Extract the [x, y] coordinate from the center of the cell holding the provided text.  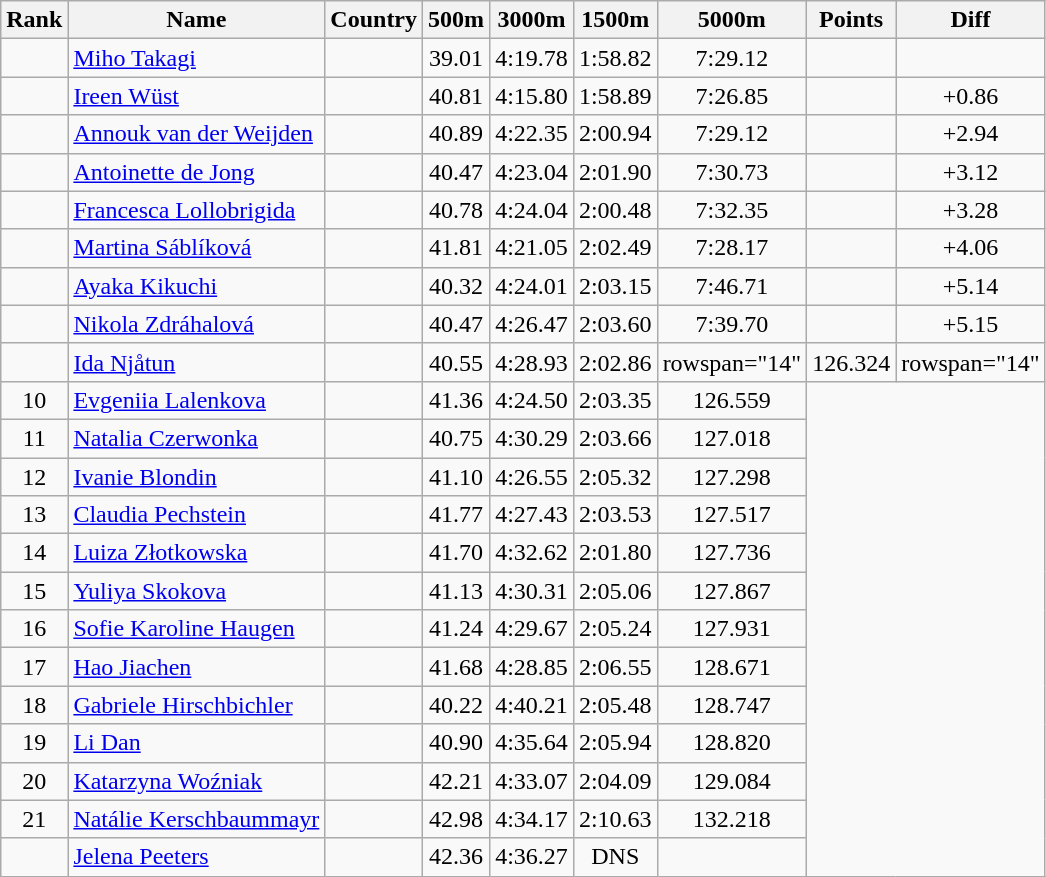
+4.06 [971, 248]
4:28.93 [532, 362]
127.018 [732, 438]
2:01.80 [615, 553]
2:04.09 [615, 781]
Antoinette de Jong [196, 172]
2:03.60 [615, 324]
128.820 [732, 743]
Martina Sáblíková [196, 248]
4:28.85 [532, 667]
4:34.17 [532, 819]
40.89 [456, 134]
+0.86 [971, 96]
4:27.43 [532, 515]
7:28.17 [732, 248]
20 [34, 781]
2:03.53 [615, 515]
Gabriele Hirschbichler [196, 705]
41.68 [456, 667]
3000m [532, 20]
+3.12 [971, 172]
7:32.35 [732, 210]
2:05.48 [615, 705]
41.24 [456, 629]
4:33.07 [532, 781]
13 [34, 515]
19 [34, 743]
2:10.63 [615, 819]
40.32 [456, 286]
126.324 [852, 362]
Rank [34, 20]
4:21.05 [532, 248]
Jelena Peeters [196, 857]
40.90 [456, 743]
7:30.73 [732, 172]
4:24.04 [532, 210]
2:01.90 [615, 172]
17 [34, 667]
4:29.67 [532, 629]
39.01 [456, 58]
2:05.24 [615, 629]
2:05.94 [615, 743]
11 [34, 438]
12 [34, 477]
7:46.71 [732, 286]
Country [374, 20]
Miho Takagi [196, 58]
7:39.70 [732, 324]
4:40.21 [532, 705]
1:58.89 [615, 96]
21 [34, 819]
Li Dan [196, 743]
Points [852, 20]
2:02.49 [615, 248]
129.084 [732, 781]
Ireen Wüst [196, 96]
Ayaka Kikuchi [196, 286]
128.671 [732, 667]
16 [34, 629]
Sofie Karoline Haugen [196, 629]
128.747 [732, 705]
4:19.78 [532, 58]
40.75 [456, 438]
2:03.35 [615, 400]
42.98 [456, 819]
127.517 [732, 515]
41.70 [456, 553]
4:26.47 [532, 324]
Hao Jiachen [196, 667]
4:23.04 [532, 172]
Diff [971, 20]
4:32.62 [532, 553]
DNS [615, 857]
Nikola Zdráhalová [196, 324]
126.559 [732, 400]
Francesca Lollobrigida [196, 210]
42.21 [456, 781]
Name [196, 20]
42.36 [456, 857]
40.78 [456, 210]
4:30.29 [532, 438]
Katarzyna Woźniak [196, 781]
14 [34, 553]
127.736 [732, 553]
41.13 [456, 591]
127.298 [732, 477]
1500m [615, 20]
Evgeniia Lalenkova [196, 400]
Ivanie Blondin [196, 477]
7:26.85 [732, 96]
Natálie Kerschbaummayr [196, 819]
Natalia Czerwonka [196, 438]
2:00.48 [615, 210]
18 [34, 705]
2:05.32 [615, 477]
40.81 [456, 96]
Claudia Pechstein [196, 515]
4:36.27 [532, 857]
127.867 [732, 591]
127.931 [732, 629]
4:35.64 [532, 743]
4:22.35 [532, 134]
500m [456, 20]
+2.94 [971, 134]
41.81 [456, 248]
41.77 [456, 515]
+3.28 [971, 210]
4:15.80 [532, 96]
41.36 [456, 400]
4:30.31 [532, 591]
15 [34, 591]
132.218 [732, 819]
40.22 [456, 705]
Yuliya Skokova [196, 591]
+5.14 [971, 286]
4:24.50 [532, 400]
2:06.55 [615, 667]
Annouk van der Weijden [196, 134]
2:02.86 [615, 362]
2:03.66 [615, 438]
40.55 [456, 362]
Ida Njåtun [196, 362]
10 [34, 400]
4:24.01 [532, 286]
2:05.06 [615, 591]
2:03.15 [615, 286]
+5.15 [971, 324]
41.10 [456, 477]
4:26.55 [532, 477]
Luiza Złotkowska [196, 553]
2:00.94 [615, 134]
1:58.82 [615, 58]
5000m [732, 20]
